From the cell containing the given text, extract its center point as (x, y) coordinate. 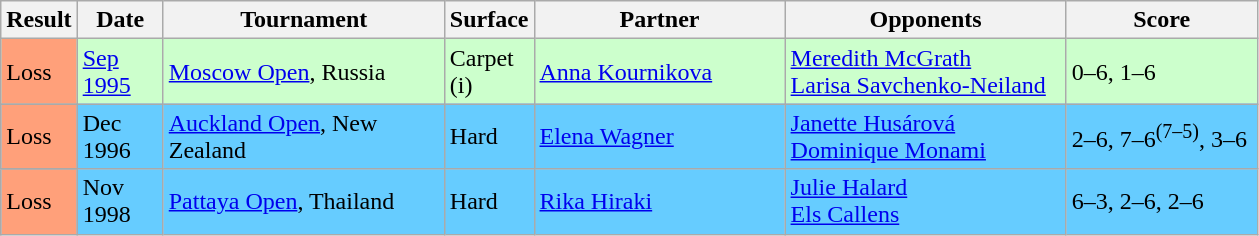
Anna Kournikova (660, 72)
Opponents (926, 20)
Julie Halard Els Callens (926, 202)
Pattaya Open, Thailand (304, 202)
0–6, 1–6 (1162, 72)
Carpet (i) (489, 72)
Janette Husárová Dominique Monami (926, 136)
Auckland Open, New Zealand (304, 136)
Surface (489, 20)
Rika Hiraki (660, 202)
Tournament (304, 20)
Date (120, 20)
Moscow Open, Russia (304, 72)
Dec 1996 (120, 136)
Result (39, 20)
Nov 1998 (120, 202)
6–3, 2–6, 2–6 (1162, 202)
Partner (660, 20)
2–6, 7–6(7–5), 3–6 (1162, 136)
Meredith McGrath Larisa Savchenko-Neiland (926, 72)
Elena Wagner (660, 136)
Sep 1995 (120, 72)
Score (1162, 20)
